From the cell containing the given text, extract its center point as [x, y] coordinate. 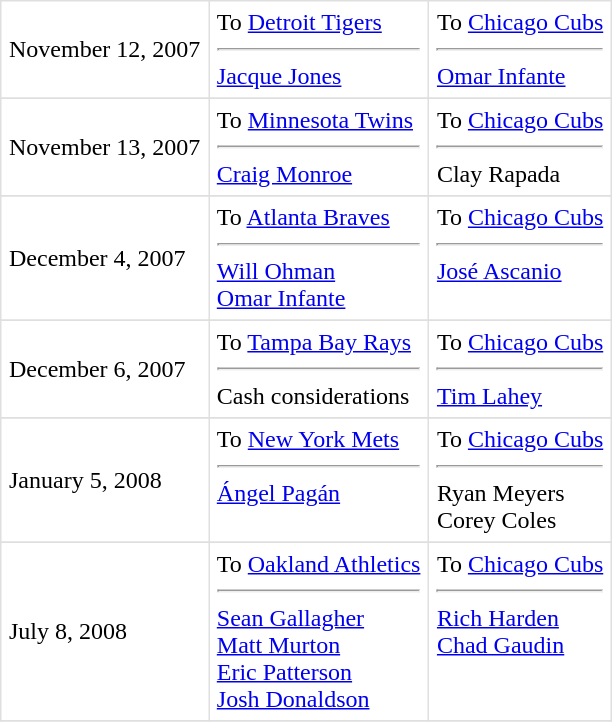
December 6, 2007 [105, 369]
December 4, 2007 [105, 258]
To Atlanta Braves Will Ohman Omar Infante [319, 258]
To New York Mets Ángel Pagán [319, 480]
To Oakland Athletics Sean Gallagher Matt Murton Eric Patterson Josh Donaldson [319, 631]
To Chicago Cubs José Ascanio [520, 258]
November 13, 2007 [105, 147]
To Detroit Tigers Jacque Jones [319, 50]
January 5, 2008 [105, 480]
To Tampa Bay Rays Cash considerations [319, 369]
To Chicago Cubs Clay Rapada [520, 147]
To Chicago Cubs Ryan Meyers Corey Coles [520, 480]
To Chicago Cubs Omar Infante [520, 50]
July 8, 2008 [105, 631]
To Chicago Cubs Tim Lahey [520, 369]
To Minnesota Twins Craig Monroe [319, 147]
To Chicago Cubs Rich Harden Chad Gaudin [520, 631]
November 12, 2007 [105, 50]
